From the cell containing the given text, extract its center point as [X, Y] coordinate. 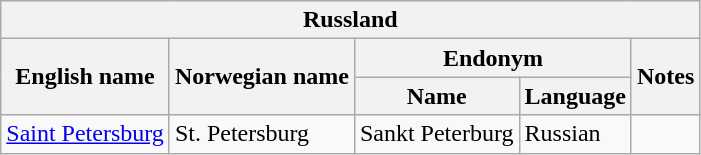
Language [575, 96]
Russian [575, 134]
Notes [665, 77]
English name [86, 77]
Name [436, 96]
Sankt Peterburg [436, 134]
St. Petersburg [262, 134]
Endonym [492, 58]
Saint Petersburg [86, 134]
Russland [350, 20]
Norwegian name [262, 77]
